Determine the (x, y) coordinate at the center of the cell enclosing the given text.  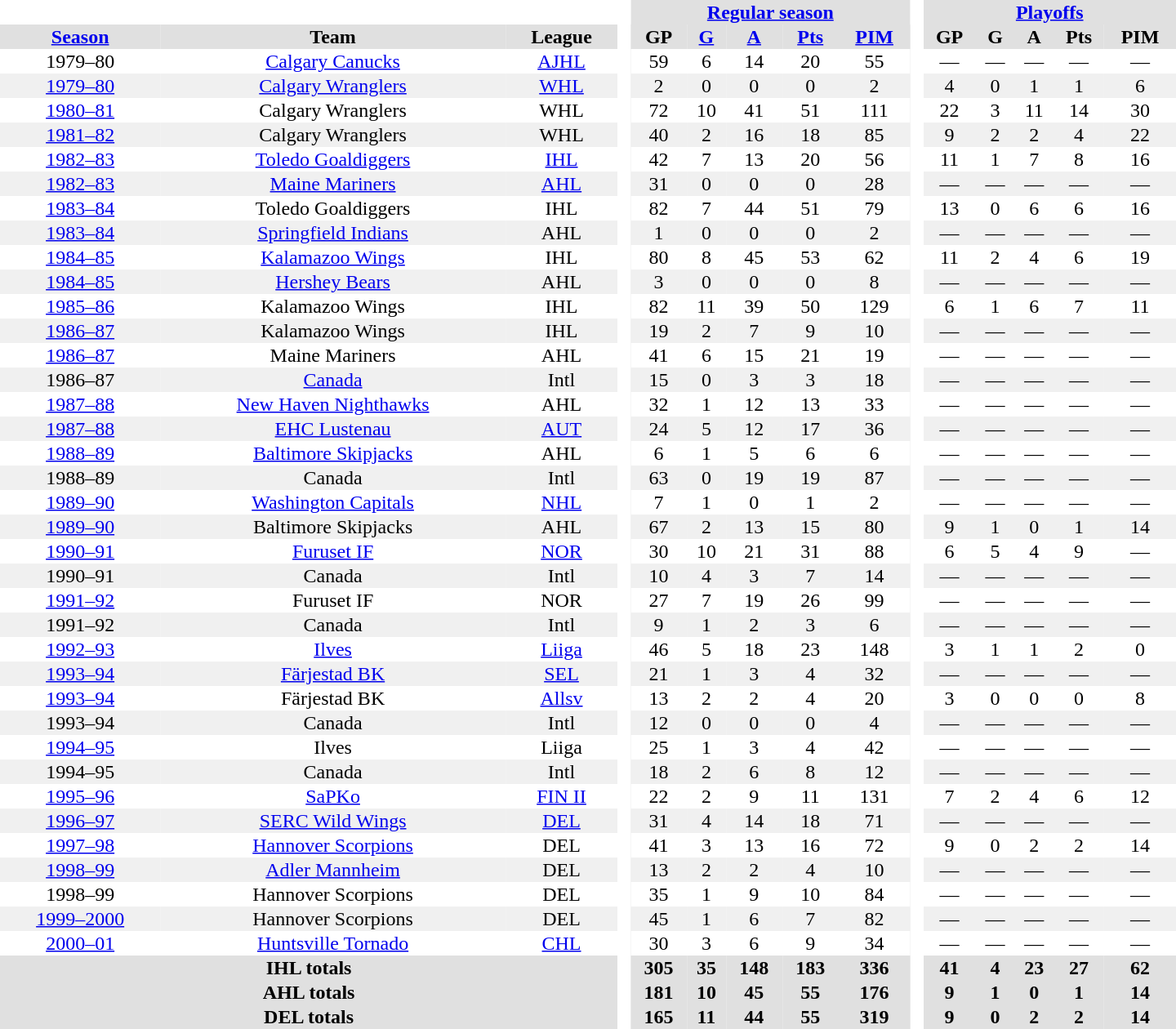
34 (875, 943)
Allsv (562, 698)
New Haven Nighthawks (333, 404)
111 (875, 110)
1997–98 (80, 845)
99 (875, 600)
Washington Capitals (333, 502)
Calgary Canucks (333, 61)
25 (658, 747)
2000–01 (80, 943)
1995–96 (80, 796)
Playoffs (1049, 12)
131 (875, 796)
67 (658, 527)
Springfield Indians (333, 233)
85 (875, 135)
50 (810, 306)
28 (875, 184)
56 (875, 159)
84 (875, 894)
39 (755, 306)
IHL totals (309, 968)
League (562, 37)
165 (658, 1017)
Adler Mannheim (333, 870)
305 (658, 968)
59 (658, 61)
CHL (562, 943)
1996–97 (80, 821)
SEL (562, 674)
Team (333, 37)
AHL totals (309, 992)
1980–81 (80, 110)
46 (658, 649)
Regular season (770, 12)
63 (658, 478)
1992–93 (80, 649)
33 (875, 404)
DEL totals (309, 1017)
SERC Wild Wings (333, 821)
NHL (562, 502)
Hershey Bears (333, 282)
88 (875, 551)
1985–86 (80, 306)
Season (80, 37)
87 (875, 478)
AUT (562, 429)
336 (875, 968)
181 (658, 992)
176 (875, 992)
36 (875, 429)
183 (810, 968)
319 (875, 1017)
SaPKo (333, 796)
40 (658, 135)
EHC Lustenau (333, 429)
24 (658, 429)
129 (875, 306)
1981–82 (80, 135)
79 (875, 208)
FIN II (562, 796)
53 (810, 257)
AJHL (562, 61)
1999–2000 (80, 919)
Huntsville Tornado (333, 943)
26 (810, 600)
17 (810, 429)
71 (875, 821)
